Determine the [X, Y] coordinate at the center of the cell enclosing the given text.  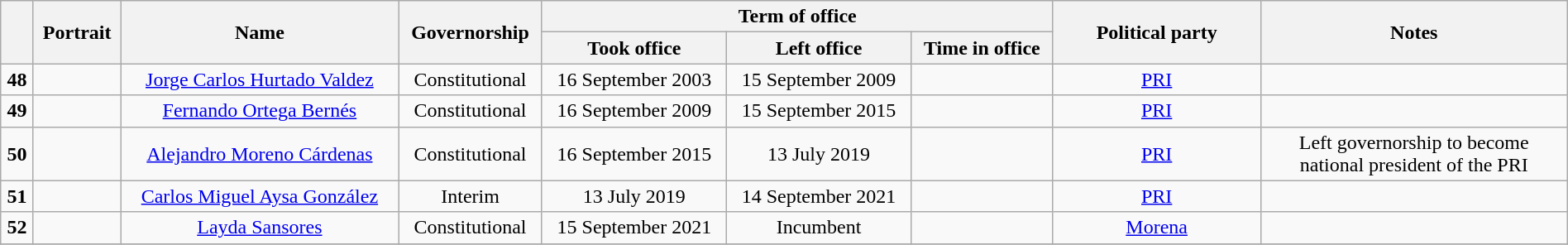
Portrait [77, 32]
14 September 2021 [819, 196]
Took office [633, 48]
16 September 2015 [633, 154]
48 [17, 79]
Fernando Ortega Bernés [260, 111]
52 [17, 228]
Carlos Miguel Aysa González [260, 196]
Jorge Carlos Hurtado Valdez [260, 79]
50 [17, 154]
16 September 2009 [633, 111]
Political party [1156, 32]
Term of office [797, 17]
Name [260, 32]
Left governorship to become national president of the PRI [1414, 154]
15 September 2009 [819, 79]
Alejandro Moreno Cárdenas [260, 154]
51 [17, 196]
15 September 2015 [819, 111]
Morena [1156, 228]
15 September 2021 [633, 228]
49 [17, 111]
Time in office [982, 48]
16 September 2003 [633, 79]
Governorship [471, 32]
Layda Sansores [260, 228]
Interim [471, 196]
Incumbent [819, 228]
Left office [819, 48]
Notes [1414, 32]
